Pinpoint the cell where the given text exists, returning its (X, Y) midpoint coordinate. 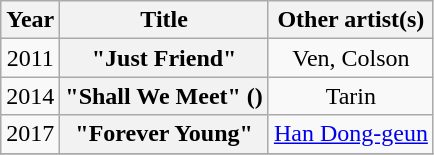
"Forever Young" (164, 134)
Ven, Colson (350, 58)
Other artist(s) (350, 20)
2011 (30, 58)
2014 (30, 96)
Title (164, 20)
"Just Friend" (164, 58)
Tarin (350, 96)
2017 (30, 134)
Han Dong-geun (350, 134)
"Shall We Meet" () (164, 96)
Year (30, 20)
